Capture the cell that displays the provided text and extract its (x, y) central coordinate. 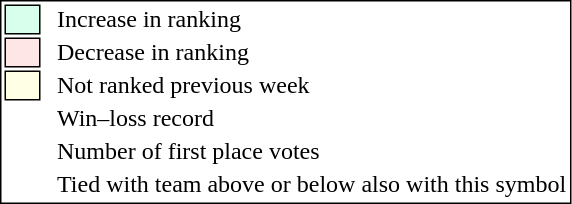
Decrease in ranking (312, 53)
Number of first place votes (312, 151)
Tied with team above or below also with this symbol (312, 185)
Increase in ranking (312, 19)
Not ranked previous week (312, 85)
Win–loss record (312, 119)
